Search for the cell housing the specified text and yield its [X, Y] center coordinate. 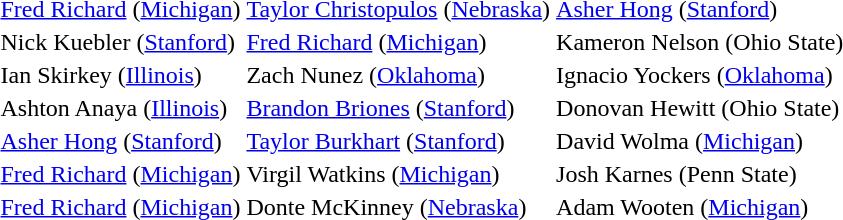
Virgil Watkins (Michigan) [398, 174]
Taylor Burkhart (Stanford) [398, 141]
Brandon Briones (Stanford) [398, 108]
Zach Nunez (Oklahoma) [398, 75]
Fred Richard (Michigan) [398, 42]
